Return [x, y] of the center of cell containing provided text 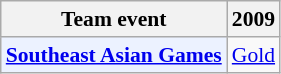
2009 [254, 19]
Southeast Asian Games [114, 55]
Gold [254, 55]
Team event [114, 19]
